Capture the cell that displays the provided text and extract its (X, Y) central coordinate. 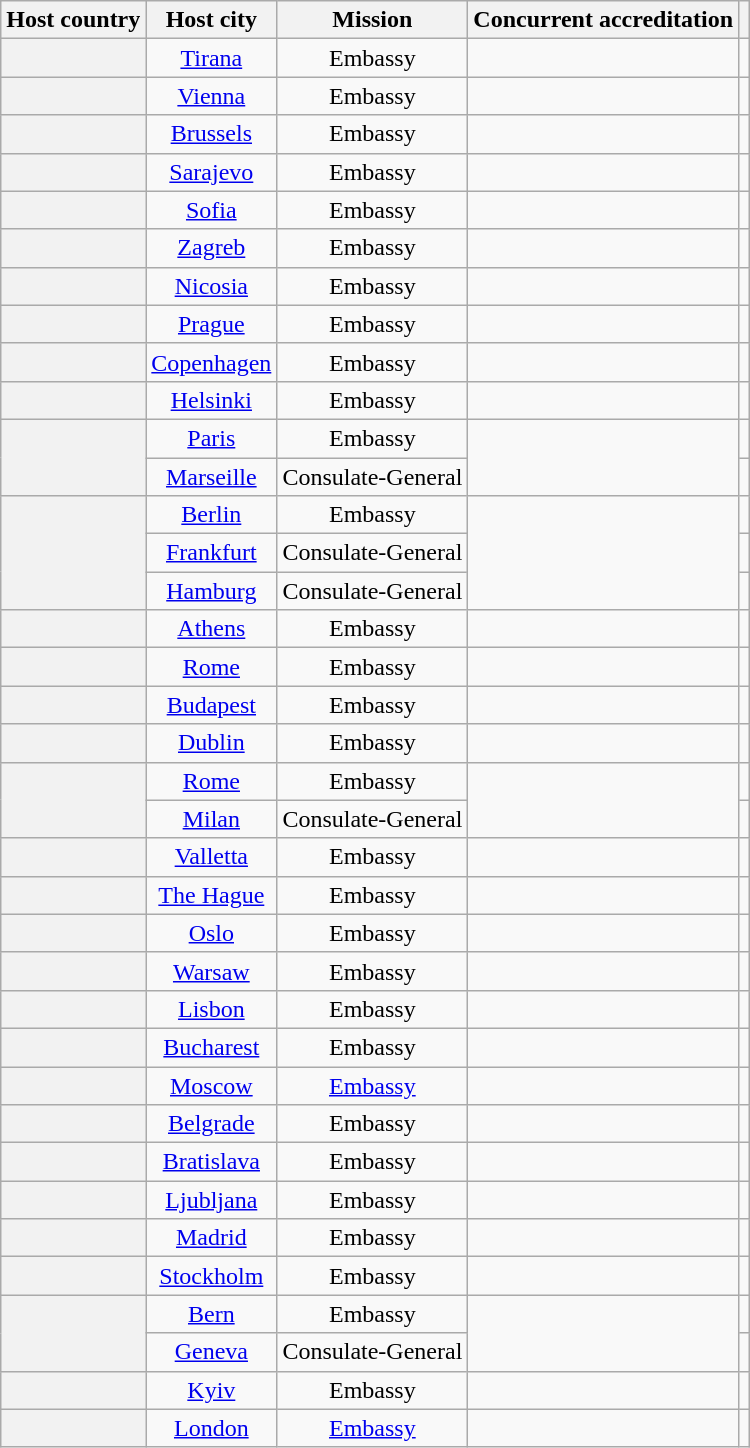
Paris (212, 438)
Host country (74, 20)
Budapest (212, 705)
Berlin (212, 515)
Athens (212, 629)
Host city (212, 20)
Hamburg (212, 591)
Stockholm (212, 1276)
Lisbon (212, 1009)
Madrid (212, 1238)
Bucharest (212, 1047)
The Hague (212, 895)
Warsaw (212, 971)
Ljubljana (212, 1200)
Copenhagen (212, 362)
Dublin (212, 743)
Kyiv (212, 1390)
Helsinki (212, 400)
Belgrade (212, 1124)
Sofia (212, 210)
London (212, 1428)
Oslo (212, 933)
Marseille (212, 477)
Zagreb (212, 248)
Sarajevo (212, 172)
Nicosia (212, 286)
Brussels (212, 134)
Concurrent accreditation (604, 20)
Frankfurt (212, 553)
Vienna (212, 96)
Milan (212, 819)
Prague (212, 324)
Geneva (212, 1352)
Valletta (212, 857)
Bratislava (212, 1162)
Tirana (212, 58)
Mission (372, 20)
Bern (212, 1314)
Moscow (212, 1085)
